Extract the (x, y) coordinate from the center of the cell holding the provided text.  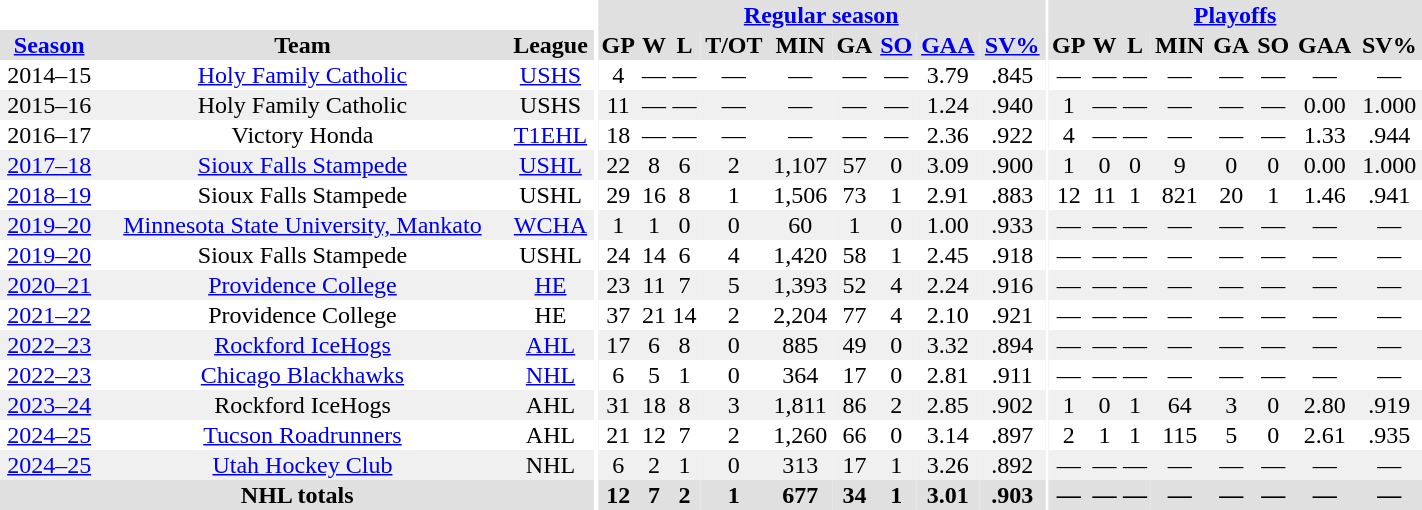
20 (1231, 195)
37 (618, 315)
2018–19 (49, 195)
.911 (1012, 375)
677 (800, 495)
1,420 (800, 255)
821 (1180, 195)
885 (800, 345)
Regular season (822, 15)
2020–21 (49, 285)
1.24 (948, 105)
Minnesota State University, Mankato (302, 225)
.941 (1390, 195)
1,811 (800, 405)
364 (800, 375)
66 (854, 435)
2.91 (948, 195)
3.09 (948, 165)
16 (654, 195)
29 (618, 195)
2021–22 (49, 315)
2023–24 (49, 405)
77 (854, 315)
1.33 (1325, 135)
86 (854, 405)
2,204 (800, 315)
.900 (1012, 165)
64 (1180, 405)
1,260 (800, 435)
313 (800, 465)
31 (618, 405)
2016–17 (49, 135)
.944 (1390, 135)
24 (618, 255)
2.61 (1325, 435)
.883 (1012, 195)
73 (854, 195)
1,506 (800, 195)
3.79 (948, 75)
57 (854, 165)
.894 (1012, 345)
2.85 (948, 405)
2.45 (948, 255)
Chicago Blackhawks (302, 375)
2.80 (1325, 405)
NHL totals (297, 495)
60 (800, 225)
Playoffs (1235, 15)
23 (618, 285)
.902 (1012, 405)
.921 (1012, 315)
WCHA (551, 225)
.845 (1012, 75)
2014–15 (49, 75)
2.36 (948, 135)
.919 (1390, 405)
.918 (1012, 255)
.897 (1012, 435)
T1EHL (551, 135)
.933 (1012, 225)
Victory Honda (302, 135)
1,393 (800, 285)
League (551, 45)
3.14 (948, 435)
2.81 (948, 375)
9 (1180, 165)
3.01 (948, 495)
.940 (1012, 105)
22 (618, 165)
Tucson Roadrunners (302, 435)
Season (49, 45)
2.10 (948, 315)
34 (854, 495)
49 (854, 345)
.922 (1012, 135)
3.32 (948, 345)
2.24 (948, 285)
Team (302, 45)
T/OT (734, 45)
3.26 (948, 465)
115 (1180, 435)
.935 (1390, 435)
1.46 (1325, 195)
52 (854, 285)
.916 (1012, 285)
2015–16 (49, 105)
58 (854, 255)
.903 (1012, 495)
Utah Hockey Club (302, 465)
1,107 (800, 165)
2017–18 (49, 165)
.892 (1012, 465)
1.00 (948, 225)
